Search for the cell housing the specified text and yield its (X, Y) center coordinate. 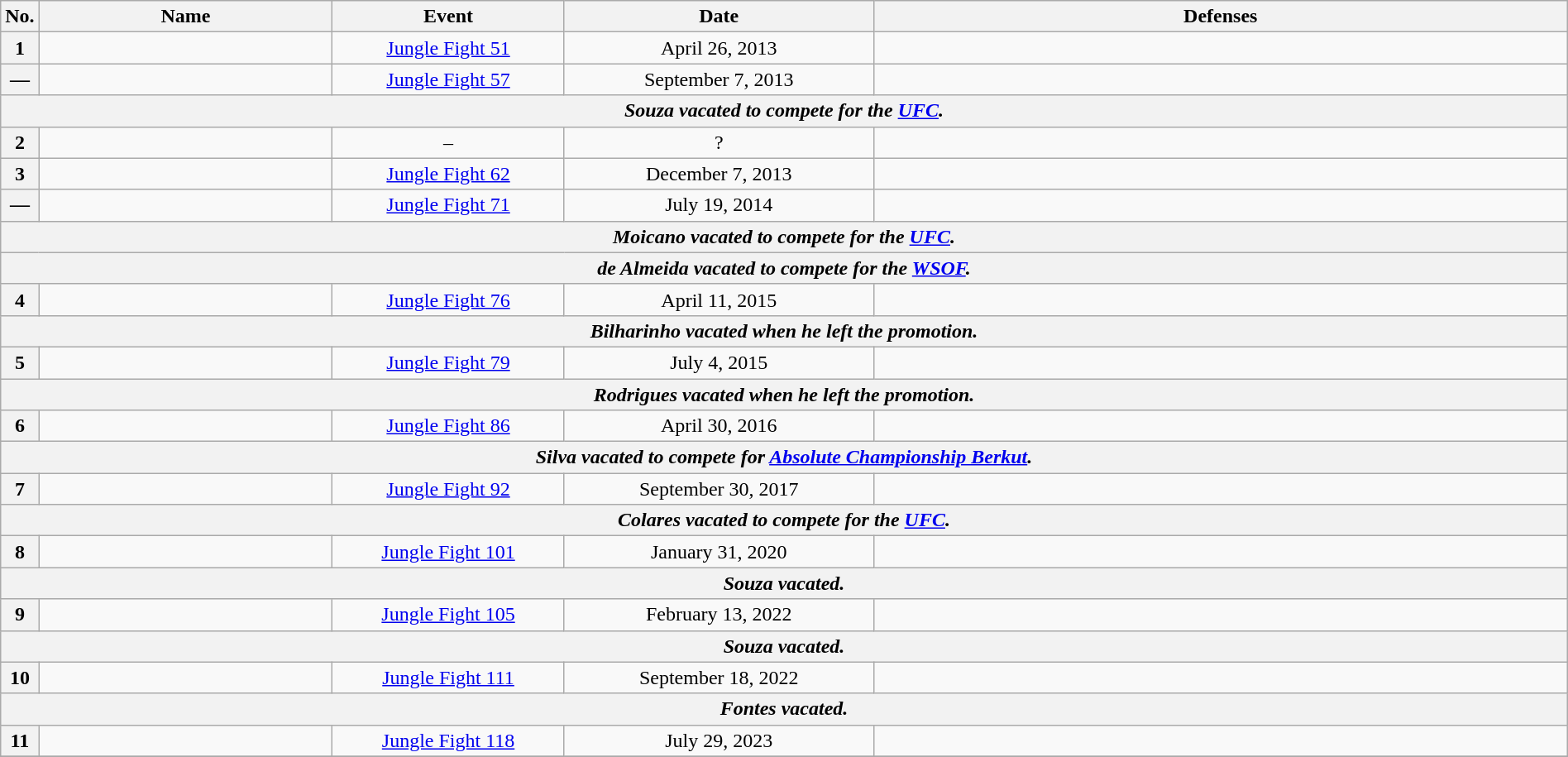
Colares vacated to compete for the UFC. (784, 520)
Jungle Fight 76 (448, 299)
Jungle Fight 71 (448, 205)
Jungle Fight 101 (448, 552)
Jungle Fight 57 (448, 79)
Moicano vacated to compete for the UFC. (784, 237)
3 (20, 174)
Jungle Fight 51 (448, 48)
Silva vacated to compete for Absolute Championship Berkut. (784, 458)
Name (185, 17)
Rodrigues vacated when he left the promotion. (784, 395)
December 7, 2013 (719, 174)
4 (20, 299)
April 30, 2016 (719, 426)
September 7, 2013 (719, 79)
April 11, 2015 (719, 299)
8 (20, 552)
2 (20, 142)
Jungle Fight 86 (448, 426)
July 19, 2014 (719, 205)
Jungle Fight 92 (448, 489)
February 13, 2022 (719, 615)
September 18, 2022 (719, 678)
Fontes vacated. (784, 709)
5 (20, 362)
7 (20, 489)
April 26, 2013 (719, 48)
Jungle Fight 118 (448, 740)
Jungle Fight 111 (448, 678)
6 (20, 426)
January 31, 2020 (719, 552)
Bilharinho vacated when he left the promotion. (784, 331)
11 (20, 740)
Jungle Fight 105 (448, 615)
No. (20, 17)
Jungle Fight 62 (448, 174)
– (448, 142)
July 4, 2015 (719, 362)
10 (20, 678)
? (719, 142)
Souza vacated to compete for the UFC. (784, 111)
September 30, 2017 (719, 489)
Defenses (1221, 17)
9 (20, 615)
Date (719, 17)
Jungle Fight 79 (448, 362)
1 (20, 48)
July 29, 2023 (719, 740)
Event (448, 17)
de Almeida vacated to compete for the WSOF. (784, 268)
